Identify which cell holds the provided text, then report its (X, Y) central coordinate. 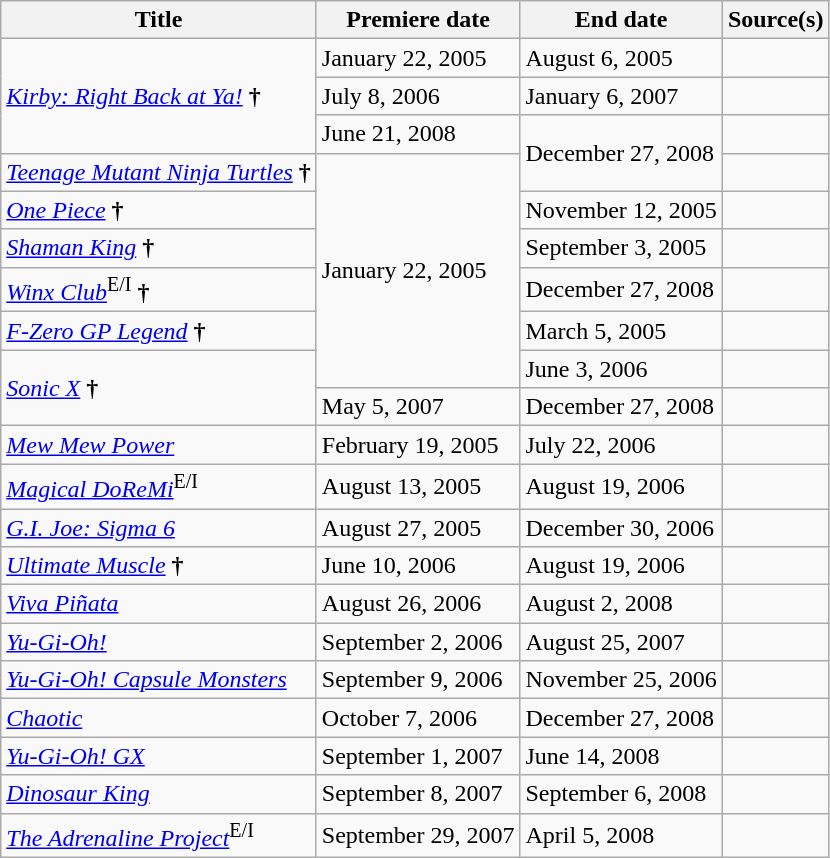
Premiere date (418, 20)
Source(s) (776, 20)
September 6, 2008 (621, 794)
Shaman King † (159, 248)
June 3, 2006 (621, 369)
Dinosaur King (159, 794)
End date (621, 20)
January 6, 2007 (621, 96)
February 19, 2005 (418, 445)
August 25, 2007 (621, 642)
Kirby: Right Back at Ya! † (159, 96)
July 8, 2006 (418, 96)
Mew Mew Power (159, 445)
Viva Piñata (159, 604)
Winx ClubE/I † (159, 290)
November 25, 2006 (621, 680)
August 2, 2008 (621, 604)
September 8, 2007 (418, 794)
The Adrenaline ProjectE/I (159, 836)
August 27, 2005 (418, 528)
June 10, 2006 (418, 566)
Chaotic (159, 718)
June 21, 2008 (418, 134)
July 22, 2006 (621, 445)
Teenage Mutant Ninja Turtles † (159, 172)
Title (159, 20)
F-Zero GP Legend † (159, 331)
September 9, 2006 (418, 680)
Yu-Gi-Oh! Capsule Monsters (159, 680)
August 26, 2006 (418, 604)
Yu-Gi-Oh! GX (159, 756)
September 1, 2007 (418, 756)
September 3, 2005 (621, 248)
Yu-Gi-Oh! (159, 642)
September 2, 2006 (418, 642)
Sonic X † (159, 388)
Magical DoReMiE/I (159, 486)
September 29, 2007 (418, 836)
August 13, 2005 (418, 486)
May 5, 2007 (418, 407)
October 7, 2006 (418, 718)
August 6, 2005 (621, 58)
Ultimate Muscle † (159, 566)
G.I. Joe: Sigma 6 (159, 528)
November 12, 2005 (621, 210)
One Piece † (159, 210)
December 30, 2006 (621, 528)
April 5, 2008 (621, 836)
March 5, 2005 (621, 331)
June 14, 2008 (621, 756)
